From the cell containing the given text, extract its center point as (x, y) coordinate. 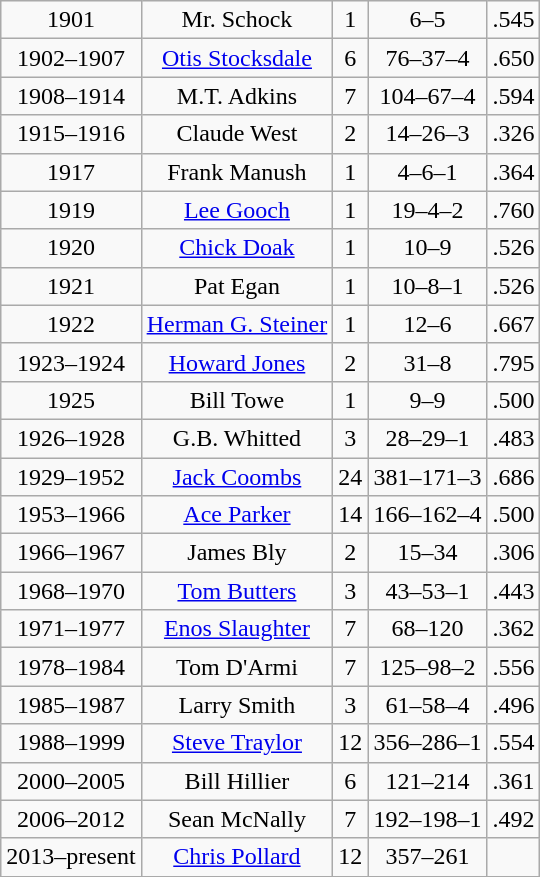
1921 (71, 286)
Sean McNally (237, 819)
Larry Smith (237, 705)
M.T. Adkins (237, 96)
1988–1999 (71, 743)
.545 (514, 20)
15–34 (428, 553)
1971–1977 (71, 629)
1953–1966 (71, 515)
.361 (514, 781)
Bill Hillier (237, 781)
356–286–1 (428, 743)
.326 (514, 134)
Herman G. Steiner (237, 324)
James Bly (237, 553)
381–171–3 (428, 477)
2013–present (71, 857)
Claude West (237, 134)
Ace Parker (237, 515)
104–67–4 (428, 96)
.650 (514, 58)
1922 (71, 324)
1966–1967 (71, 553)
1985–1987 (71, 705)
1908–1914 (71, 96)
1915–1916 (71, 134)
10–8–1 (428, 286)
19–4–2 (428, 210)
Chris Pollard (237, 857)
192–198–1 (428, 819)
.306 (514, 553)
1902–1907 (71, 58)
Mr. Schock (237, 20)
10–9 (428, 248)
Bill Towe (237, 400)
14 (350, 515)
1901 (71, 20)
Enos Slaughter (237, 629)
Tom Butters (237, 591)
Chick Doak (237, 248)
.594 (514, 96)
12–6 (428, 324)
Frank Manush (237, 172)
6–5 (428, 20)
.364 (514, 172)
121–214 (428, 781)
.496 (514, 705)
166–162–4 (428, 515)
.556 (514, 667)
76–37–4 (428, 58)
.483 (514, 438)
.686 (514, 477)
61–58–4 (428, 705)
Jack Coombs (237, 477)
1925 (71, 400)
68–120 (428, 629)
2000–2005 (71, 781)
G.B. Whitted (237, 438)
43–53–1 (428, 591)
31–8 (428, 362)
Otis Stocksdale (237, 58)
357–261 (428, 857)
1968–1970 (71, 591)
125–98–2 (428, 667)
.362 (514, 629)
1929–1952 (71, 477)
.760 (514, 210)
14–26–3 (428, 134)
Pat Egan (237, 286)
24 (350, 477)
.492 (514, 819)
1920 (71, 248)
1926–1928 (71, 438)
4–6–1 (428, 172)
2006–2012 (71, 819)
.667 (514, 324)
.795 (514, 362)
Howard Jones (237, 362)
9–9 (428, 400)
Steve Traylor (237, 743)
Lee Gooch (237, 210)
1978–1984 (71, 667)
.443 (514, 591)
28–29–1 (428, 438)
1919 (71, 210)
1923–1924 (71, 362)
1917 (71, 172)
.554 (514, 743)
Tom D'Armi (237, 667)
